Pinpoint the cell where the given text exists, returning its [X, Y] midpoint coordinate. 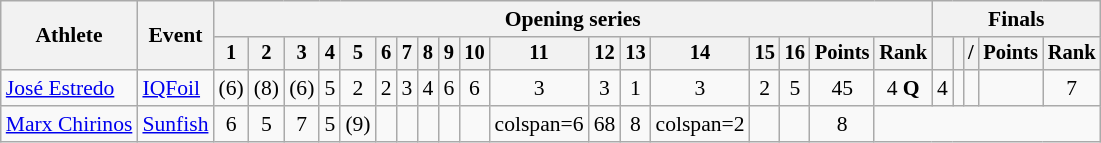
68 [605, 124]
16 [795, 54]
colspan=6 [540, 124]
IQFoil [175, 88]
9 [448, 54]
15 [765, 54]
(9) [358, 124]
José Estredo [70, 88]
45 [842, 88]
Finals [1016, 19]
Athlete [70, 36]
11 [540, 54]
12 [605, 54]
13 [635, 54]
4 Q [903, 88]
(8) [266, 88]
/ [970, 54]
10 [474, 54]
Sunfish [175, 124]
14 [700, 54]
colspan=2 [700, 124]
Event [175, 36]
Marx Chirinos [70, 124]
Opening series [572, 19]
